Return (X, Y) of the center of cell containing provided text 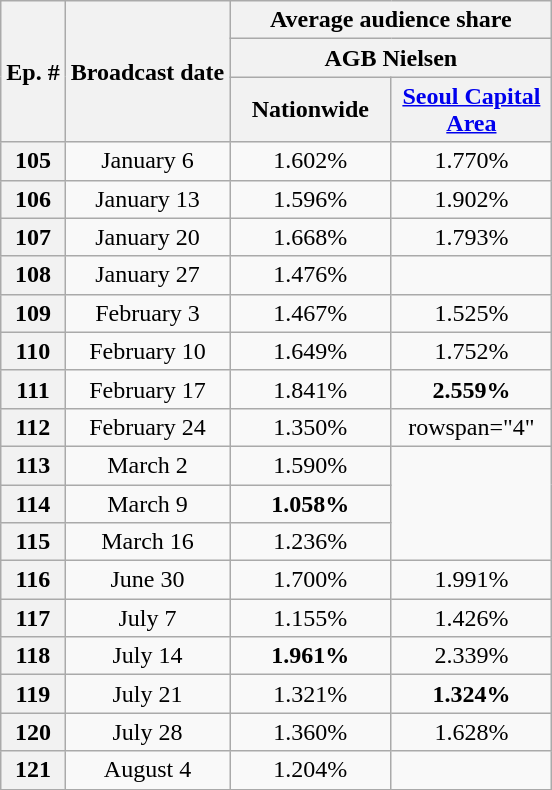
Average audience share (391, 20)
February 3 (148, 313)
2.559% (472, 389)
114 (33, 503)
1.602% (310, 161)
1.321% (310, 694)
July 14 (148, 656)
116 (33, 580)
June 30 (148, 580)
119 (33, 694)
110 (33, 351)
112 (33, 427)
1.770% (472, 161)
115 (33, 542)
118 (33, 656)
Broadcast date (148, 72)
109 (33, 313)
1.324% (472, 694)
1.058% (310, 503)
105 (33, 161)
July 7 (148, 618)
1.426% (472, 618)
113 (33, 465)
Nationwide (310, 110)
January 13 (148, 199)
1.991% (472, 580)
January 27 (148, 275)
February 24 (148, 427)
March 16 (148, 542)
1.668% (310, 237)
1.590% (310, 465)
1.793% (472, 237)
1.752% (472, 351)
August 4 (148, 770)
1.700% (310, 580)
1.596% (310, 199)
March 2 (148, 465)
108 (33, 275)
1.841% (310, 389)
1.360% (310, 732)
1.467% (310, 313)
1.902% (472, 199)
July 21 (148, 694)
Ep. # (33, 72)
1.204% (310, 770)
Seoul Capital Area (472, 110)
January 20 (148, 237)
1.961% (310, 656)
February 17 (148, 389)
1.525% (472, 313)
111 (33, 389)
March 9 (148, 503)
January 6 (148, 161)
July 28 (148, 732)
1.649% (310, 351)
1.476% (310, 275)
121 (33, 770)
rowspan="4" (472, 427)
1.236% (310, 542)
106 (33, 199)
1.155% (310, 618)
120 (33, 732)
2.339% (472, 656)
107 (33, 237)
1.628% (472, 732)
February 10 (148, 351)
117 (33, 618)
AGB Nielsen (391, 58)
1.350% (310, 427)
